For the text-containing cell, return its midpoint in [X, Y] coordinate format. 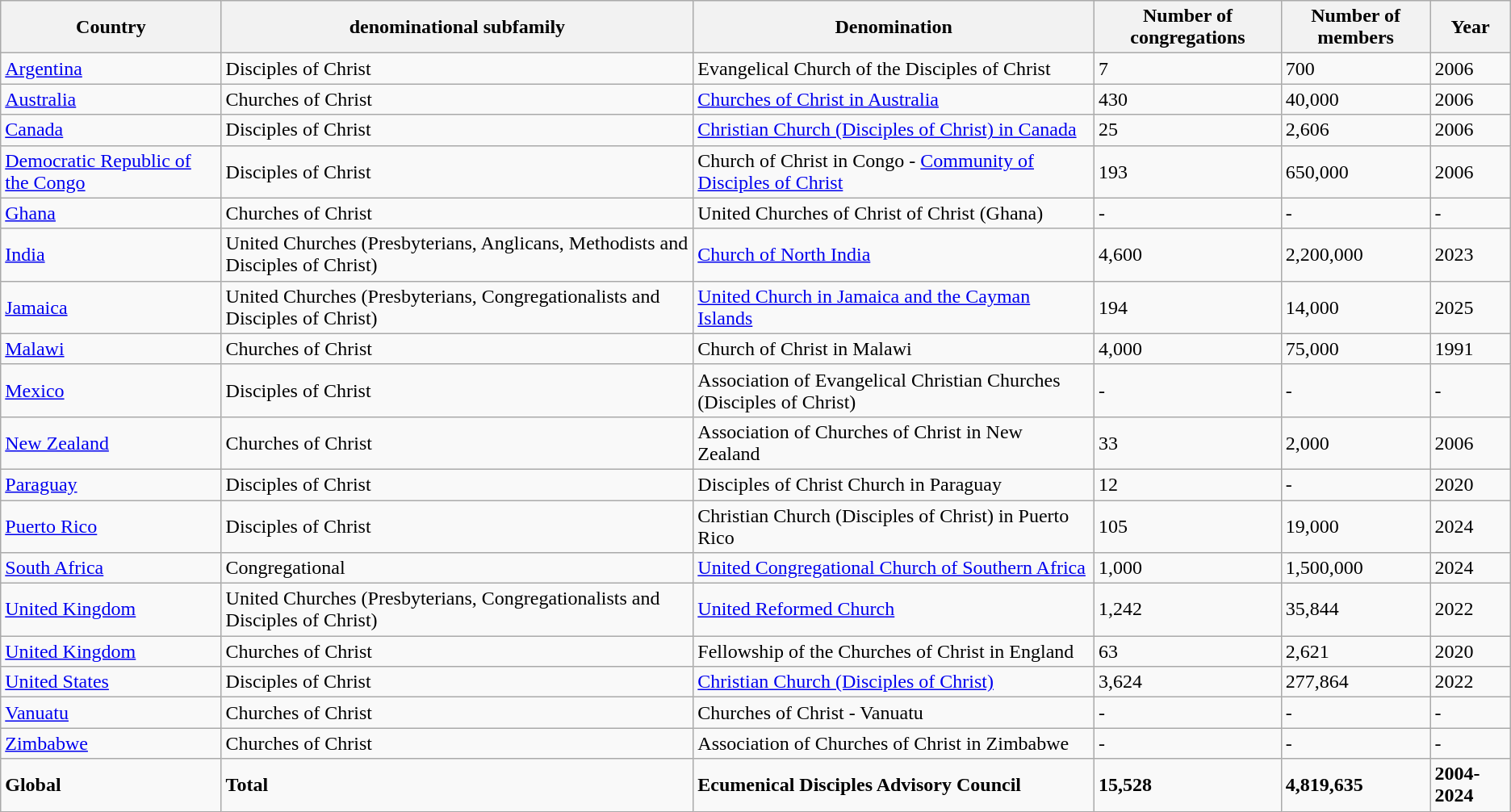
South Africa [111, 568]
Zimbabwe [111, 743]
Church of North India [894, 255]
Association of Churches of Christ in Zimbabwe [894, 743]
40,000 [1356, 99]
Christian Church (Disciples of Christ) in Puerto Rico [894, 526]
United Church in Jamaica and the Cayman Islands [894, 307]
2023 [1471, 255]
Churches of Christ - Vanuatu [894, 713]
105 [1188, 526]
4,000 [1188, 349]
Christian Church (Disciples of Christ) in Canada [894, 130]
Australia [111, 99]
Total [457, 785]
1,000 [1188, 568]
Ecumenical Disciples Advisory Council [894, 785]
650,000 [1356, 171]
Canada [111, 130]
2,621 [1356, 651]
Vanuatu [111, 713]
Country [111, 27]
4,819,635 [1356, 785]
2,000 [1356, 442]
Global [111, 785]
India [111, 255]
277,864 [1356, 682]
1991 [1471, 349]
Evangelical Church of the Disciples of Christ [894, 69]
35,844 [1356, 610]
63 [1188, 651]
Denomination [894, 27]
Argentina [111, 69]
15,528 [1188, 785]
Number of congregations [1188, 27]
Number of members [1356, 27]
19,000 [1356, 526]
Paraguay [111, 484]
Association of Evangelical Christian Churches (Disciples of Christ) [894, 391]
Disciples of Christ Church in Paraguay [894, 484]
3,624 [1188, 682]
75,000 [1356, 349]
Jamaica [111, 307]
United Reformed Church [894, 610]
Association of Churches of Christ in New Zealand [894, 442]
United Churches (Presbyterians, Anglicans, Methodists and Disciples of Christ) [457, 255]
430 [1188, 99]
denominational subfamily [457, 27]
Fellowship of the Churches of Christ in England [894, 651]
14,000 [1356, 307]
25 [1188, 130]
2,200,000 [1356, 255]
4,600 [1188, 255]
193 [1188, 171]
Malawi [111, 349]
33 [1188, 442]
7 [1188, 69]
Congregational [457, 568]
700 [1356, 69]
Ghana [111, 213]
Puerto Rico [111, 526]
1,242 [1188, 610]
Year [1471, 27]
Church of Christ in Malawi [894, 349]
1,500,000 [1356, 568]
Christian Church (Disciples of Christ) [894, 682]
United Congregational Church of Southern Africa [894, 568]
United Churches of Christ of Christ (Ghana) [894, 213]
Mexico [111, 391]
194 [1188, 307]
New Zealand [111, 442]
United States [111, 682]
2025 [1471, 307]
2,606 [1356, 130]
Democratic Republic of the Congo [111, 171]
2004-2024 [1471, 785]
Church of Christ in Congo - Community of Disciples of Christ [894, 171]
12 [1188, 484]
Churches of Christ in Australia [894, 99]
